Find where the given text appears and provide that cell's center as [X, Y] coordinate. 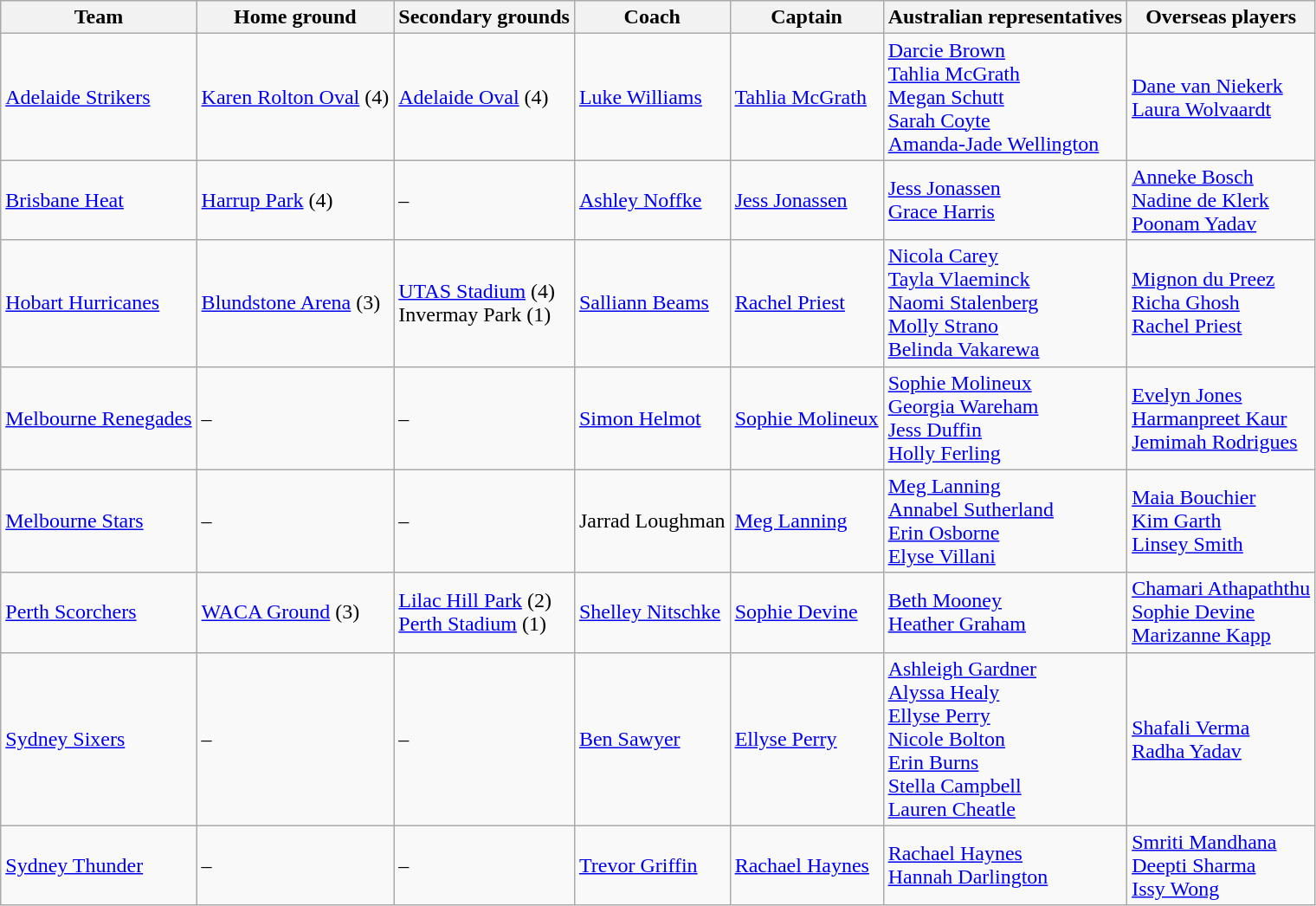
Trevor Griffin [652, 865]
Jess Jonassen [807, 200]
Beth MooneyHeather Graham [1004, 612]
Secondary grounds [485, 17]
Lilac Hill Park (2)Perth Stadium (1) [485, 612]
Australian representatives [1004, 17]
Salliann Beams [652, 303]
Ben Sawyer [652, 739]
Dane van Niekerk Laura Wolvaardt [1221, 97]
Perth Scorchers [99, 612]
Jarrad Loughman [652, 521]
Rachael Haynes [807, 865]
UTAS Stadium (4)Invermay Park (1) [485, 303]
Ashley Noffke [652, 200]
Ellyse Perry [807, 739]
Jess JonassenGrace Harris [1004, 200]
Brisbane Heat [99, 200]
Sophie Devine [807, 612]
Shelley Nitschke [652, 612]
Overseas players [1221, 17]
Evelyn Jones Harmanpreet Kaur Jemimah Rodrigues [1221, 417]
Hobart Hurricanes [99, 303]
Tahlia McGrath [807, 97]
Ashleigh GardnerAlyssa HealyEllyse PerryNicole BoltonErin BurnsStella CampbellLauren Cheatle [1004, 739]
Sydney Thunder [99, 865]
Mignon du Preez Richa Ghosh Rachel Priest [1221, 303]
Sydney Sixers [99, 739]
Captain [807, 17]
Nicola CareyTayla VlaeminckNaomi StalenbergMolly StranoBelinda Vakarewa [1004, 303]
WACA Ground (3) [295, 612]
Adelaide Strikers [99, 97]
Meg LanningAnnabel SutherlandErin OsborneElyse Villani [1004, 521]
Coach [652, 17]
Karen Rolton Oval (4) [295, 97]
Rachel Priest [807, 303]
Sophie Molineux [807, 417]
Melbourne Renegades [99, 417]
Melbourne Stars [99, 521]
Anneke Bosch Nadine de Klerk Poonam Yadav [1221, 200]
Sophie MolineuxGeorgia WarehamJess DuffinHolly Ferling [1004, 417]
Luke Williams [652, 97]
Chamari Athapaththu Sophie Devine Marizanne Kapp [1221, 612]
Meg Lanning [807, 521]
Smriti Mandhana Deepti Sharma Issy Wong [1221, 865]
Darcie BrownTahlia McGrathMegan SchuttSarah CoyteAmanda-Jade Wellington [1004, 97]
Blundstone Arena (3) [295, 303]
Simon Helmot [652, 417]
Maia Bouchier Kim Garth Linsey Smith [1221, 521]
Home ground [295, 17]
Harrup Park (4) [295, 200]
Rachael HaynesHannah Darlington [1004, 865]
Shafali Verma Radha Yadav [1221, 739]
Team [99, 17]
Adelaide Oval (4) [485, 97]
